Output the (x, y) coordinate of the center of the cell containing the given text.  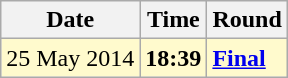
18:39 (174, 58)
Date (70, 20)
25 May 2014 (70, 58)
Round (247, 20)
Time (174, 20)
Final (247, 58)
